Provide the (X, Y) coordinate of the cell's center where the given text is located.  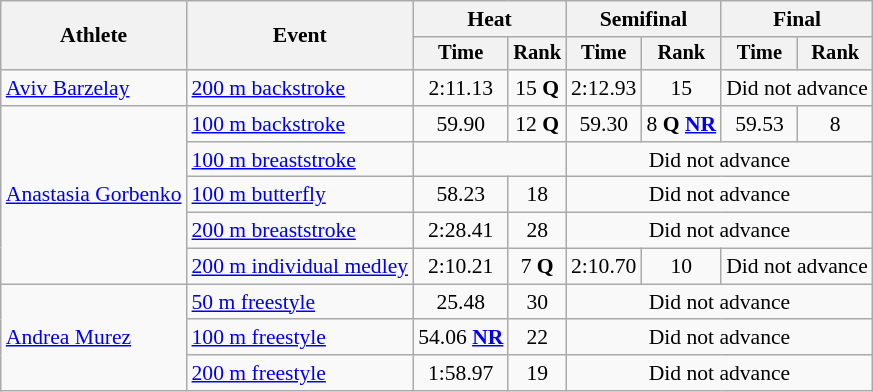
100 m butterfly (300, 195)
25.48 (460, 302)
8 (836, 124)
18 (537, 195)
100 m backstroke (300, 124)
Athlete (94, 36)
2:10.21 (460, 267)
59.30 (604, 124)
50 m freestyle (300, 302)
100 m breaststroke (300, 160)
Semifinal (644, 19)
54.06 NR (460, 338)
2:12.93 (604, 88)
30 (537, 302)
Aviv Barzelay (94, 88)
1:58.97 (460, 373)
Event (300, 36)
Final (797, 19)
15 Q (537, 88)
10 (681, 267)
100 m freestyle (300, 338)
58.23 (460, 195)
200 m individual medley (300, 267)
28 (537, 231)
200 m freestyle (300, 373)
22 (537, 338)
Andrea Murez (94, 338)
Anastasia Gorbenko (94, 195)
59.53 (760, 124)
2:10.70 (604, 267)
200 m backstroke (300, 88)
15 (681, 88)
7 Q (537, 267)
2:11.13 (460, 88)
Heat (490, 19)
12 Q (537, 124)
19 (537, 373)
8 Q NR (681, 124)
200 m breaststroke (300, 231)
59.90 (460, 124)
2:28.41 (460, 231)
